Pinpoint the cell where the given text exists, returning its (X, Y) midpoint coordinate. 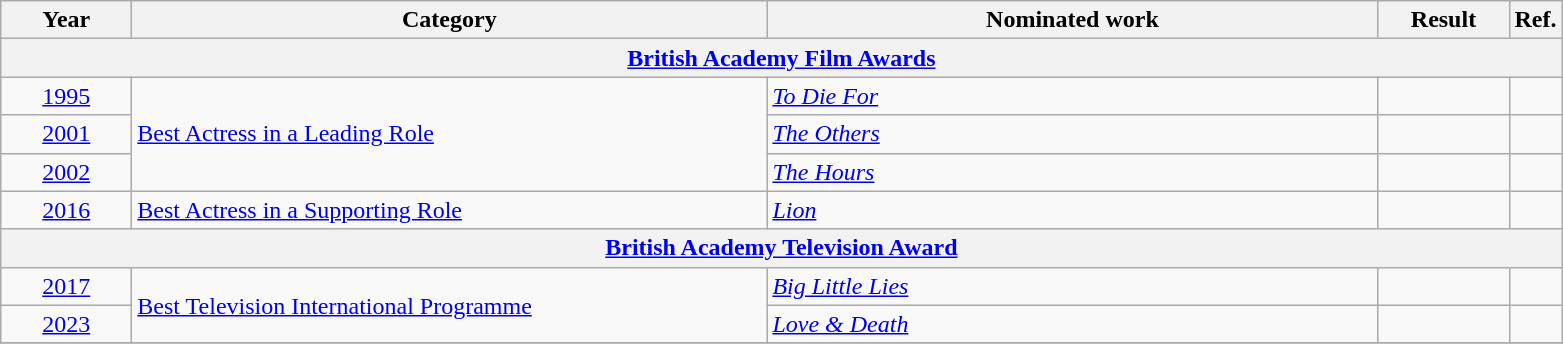
Best Actress in a Supporting Role (450, 210)
Result (1444, 20)
To Die For (1072, 96)
2023 (66, 324)
The Hours (1072, 172)
Best Actress in a Leading Role (450, 134)
British Academy Film Awards (782, 58)
1995 (66, 96)
British Academy Television Award (782, 248)
The Others (1072, 134)
Love & Death (1072, 324)
2002 (66, 172)
Nominated work (1072, 20)
2016 (66, 210)
Category (450, 20)
Big Little Lies (1072, 286)
Year (66, 20)
2017 (66, 286)
Best Television International Programme (450, 305)
Ref. (1536, 20)
2001 (66, 134)
Lion (1072, 210)
